Find where the given text appears and provide that cell's center as (x, y) coordinate. 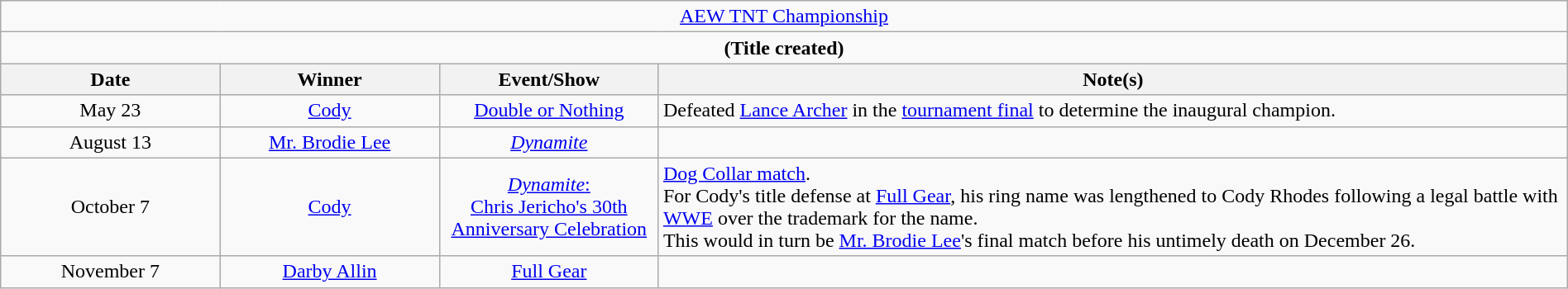
Darby Allin (329, 272)
October 7 (111, 206)
Note(s) (1113, 79)
Mr. Brodie Lee (329, 142)
Date (111, 79)
Dynamite:Chris Jericho's 30th Anniversary Celebration (549, 206)
Dynamite (549, 142)
Full Gear (549, 272)
AEW TNT Championship (784, 17)
August 13 (111, 142)
(Title created) (784, 48)
Defeated Lance Archer in the tournament final to determine the inaugural champion. (1113, 111)
November 7 (111, 272)
Double or Nothing (549, 111)
Winner (329, 79)
May 23 (111, 111)
Event/Show (549, 79)
